Locate the cell with the specified text and output its (X, Y) center coordinate. 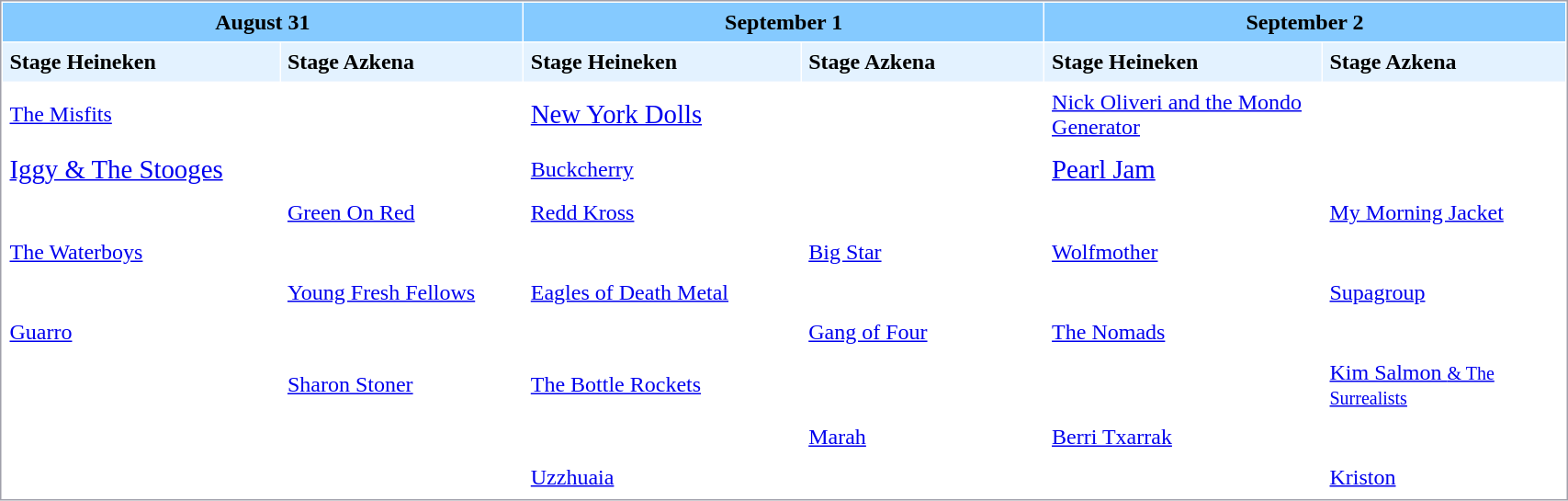
August 31 (263, 22)
The Waterboys (141, 253)
September 1 (784, 22)
Guarro (141, 332)
Sharon Stoner (400, 384)
Kriston (1444, 477)
Buckcherry (661, 169)
New York Dolls (661, 114)
Iggy & The Stooges (141, 169)
Big Star (922, 253)
Berri Txarrak (1183, 437)
Young Fresh Fellows (400, 292)
Eagles of Death Metal (661, 292)
Pearl Jam (1183, 169)
Marah (922, 437)
Redd Kross (661, 212)
Supagroup (1444, 292)
Green On Red (400, 212)
My Morning Jacket (1444, 212)
Wolfmother (1183, 253)
The Bottle Rockets (661, 384)
Gang of Four (922, 332)
The Misfits (141, 114)
September 2 (1305, 22)
Uzzhuaia (661, 477)
Nick Oliveri and the Mondo Generator (1183, 114)
Kim Salmon & The Surrealists (1444, 384)
The Nomads (1183, 332)
